For the text-containing cell, return its midpoint in (x, y) coordinate format. 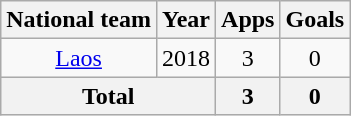
Year (186, 20)
Total (108, 96)
National team (79, 20)
2018 (186, 58)
Apps (248, 20)
Laos (79, 58)
Goals (315, 20)
